Return the [X, Y] coordinate for the center point of the cell that contains the specified text.  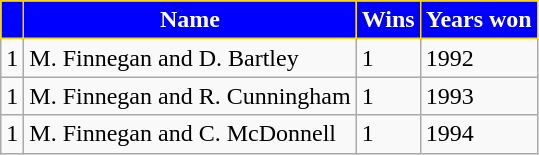
Years won [478, 20]
1994 [478, 134]
Wins [388, 20]
M. Finnegan and D. Bartley [190, 58]
M. Finnegan and C. McDonnell [190, 134]
1993 [478, 96]
1992 [478, 58]
M. Finnegan and R. Cunningham [190, 96]
Name [190, 20]
